Search for the cell housing the specified text and yield its (X, Y) center coordinate. 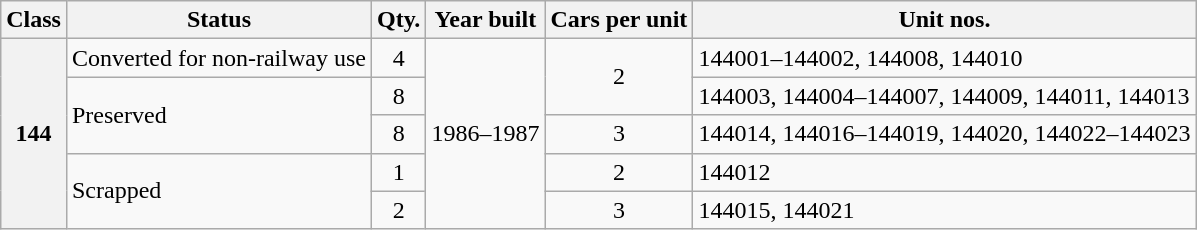
144003, 144004–144007, 144009, 144011, 144013 (944, 96)
Preserved (218, 115)
1986–1987 (486, 134)
Cars per unit (619, 20)
Status (218, 20)
144014, 144016–144019, 144020, 144022–144023 (944, 134)
144 (34, 134)
1 (398, 172)
Class (34, 20)
144015, 144021 (944, 210)
Converted for non-railway use (218, 58)
Scrapped (218, 191)
4 (398, 58)
Year built (486, 20)
144001–144002, 144008, 144010 (944, 58)
Qty. (398, 20)
144012 (944, 172)
Unit nos. (944, 20)
